Determine the (x, y) coordinate at the center of the cell enclosing the given text.  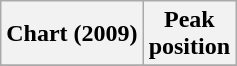
Chart (2009) (72, 34)
Peakposition (189, 34)
